From the cell containing the given text, extract its center point as (X, Y) coordinate. 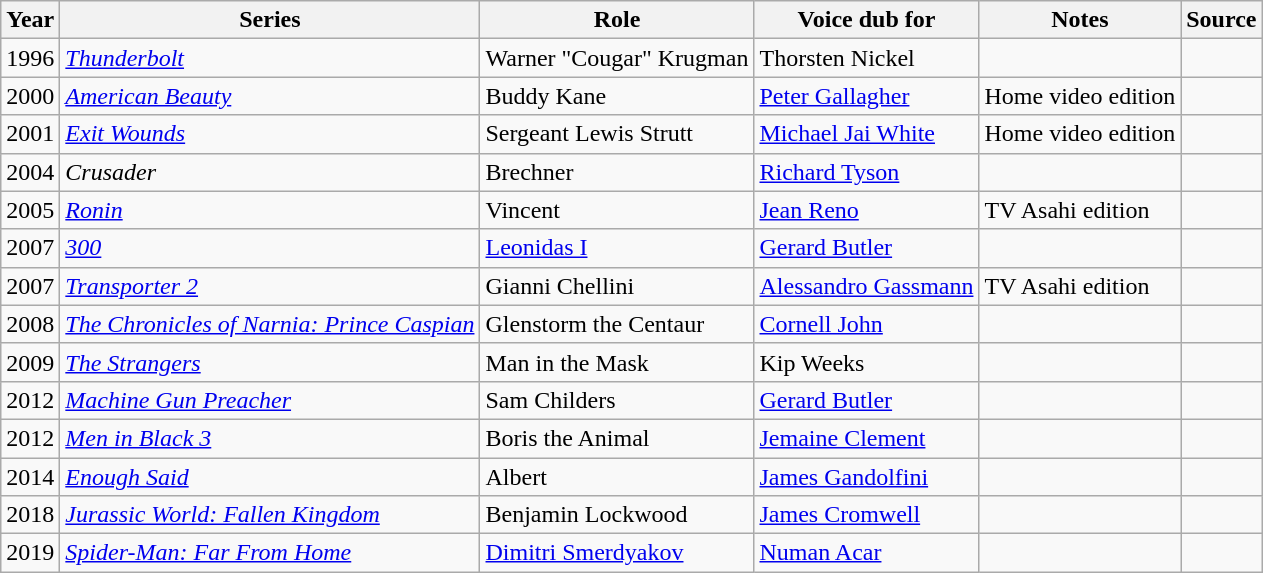
Glenstorm the Centaur (617, 324)
Albert (617, 477)
Thorsten Nickel (866, 58)
James Gandolfini (866, 477)
2005 (30, 210)
Michael Jai White (866, 134)
2009 (30, 362)
Alessandro Gassmann (866, 286)
Notes (1080, 20)
Kip Weeks (866, 362)
The Chronicles of Narnia: Prince Caspian (270, 324)
Man in the Mask (617, 362)
Numan Acar (866, 553)
Men in Black 3 (270, 438)
Voice dub for (866, 20)
Source (1222, 20)
Crusader (270, 172)
Sergeant Lewis Strutt (617, 134)
Buddy Kane (617, 96)
300 (270, 248)
Boris the Animal (617, 438)
Vincent (617, 210)
Jurassic World: Fallen Kingdom (270, 515)
Cornell John (866, 324)
2008 (30, 324)
2004 (30, 172)
James Cromwell (866, 515)
Ronin (270, 210)
Year (30, 20)
Sam Childers (617, 400)
Jemaine Clement (866, 438)
Leonidas I (617, 248)
Gianni Chellini (617, 286)
1996 (30, 58)
Spider-Man: Far From Home (270, 553)
Peter Gallagher (866, 96)
Richard Tyson (866, 172)
Thunderbolt (270, 58)
Brechner (617, 172)
The Strangers (270, 362)
2000 (30, 96)
Benjamin Lockwood (617, 515)
Jean Reno (866, 210)
2019 (30, 553)
Role (617, 20)
Machine Gun Preacher (270, 400)
2018 (30, 515)
Warner "Cougar" Krugman (617, 58)
Exit Wounds (270, 134)
Enough Said (270, 477)
Dimitri Smerdyakov (617, 553)
2014 (30, 477)
American Beauty (270, 96)
2001 (30, 134)
Transporter 2 (270, 286)
Series (270, 20)
